Provide the [X, Y] coordinate of the cell's center where the given text is located.  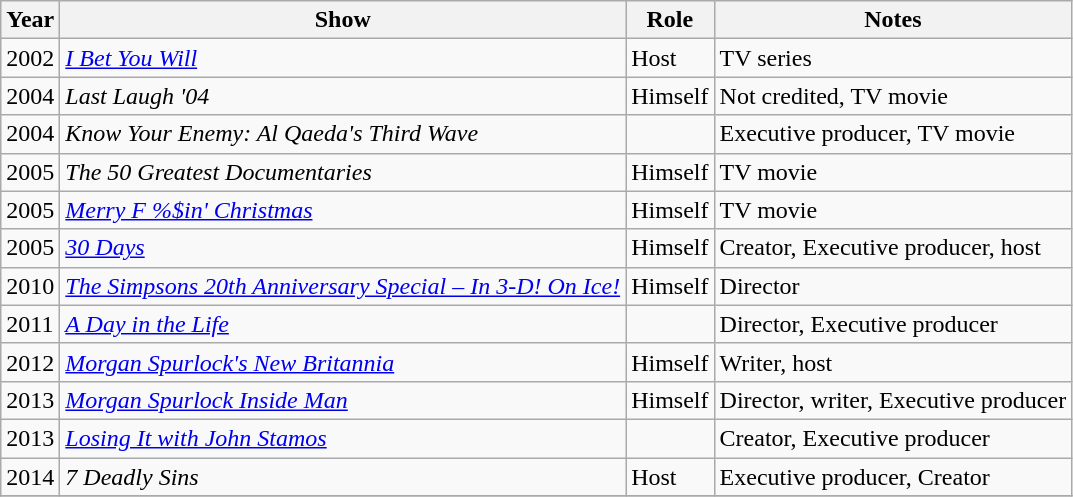
Director, writer, Executive producer [893, 400]
Year [30, 20]
Creator, Executive producer [893, 438]
TV series [893, 58]
The Simpsons 20th Anniversary Special – In 3-D! On Ice! [343, 286]
Merry F %$in' Christmas [343, 210]
Losing It with John Stamos [343, 438]
A Day in the Life [343, 324]
The 50 Greatest Documentaries [343, 172]
Morgan Spurlock Inside Man [343, 400]
Director [893, 286]
Role [670, 20]
Writer, host [893, 362]
30 Days [343, 248]
2011 [30, 324]
I Bet You Will [343, 58]
2010 [30, 286]
7 Deadly Sins [343, 477]
2002 [30, 58]
Morgan Spurlock's New Britannia [343, 362]
Last Laugh '04 [343, 96]
Executive producer, TV movie [893, 134]
2012 [30, 362]
Notes [893, 20]
Show [343, 20]
2014 [30, 477]
Not credited, TV movie [893, 96]
Director, Executive producer [893, 324]
Creator, Executive producer, host [893, 248]
Know Your Enemy: Al Qaeda's Third Wave [343, 134]
Executive producer, Creator [893, 477]
